For the text-containing cell, return its midpoint in [x, y] coordinate format. 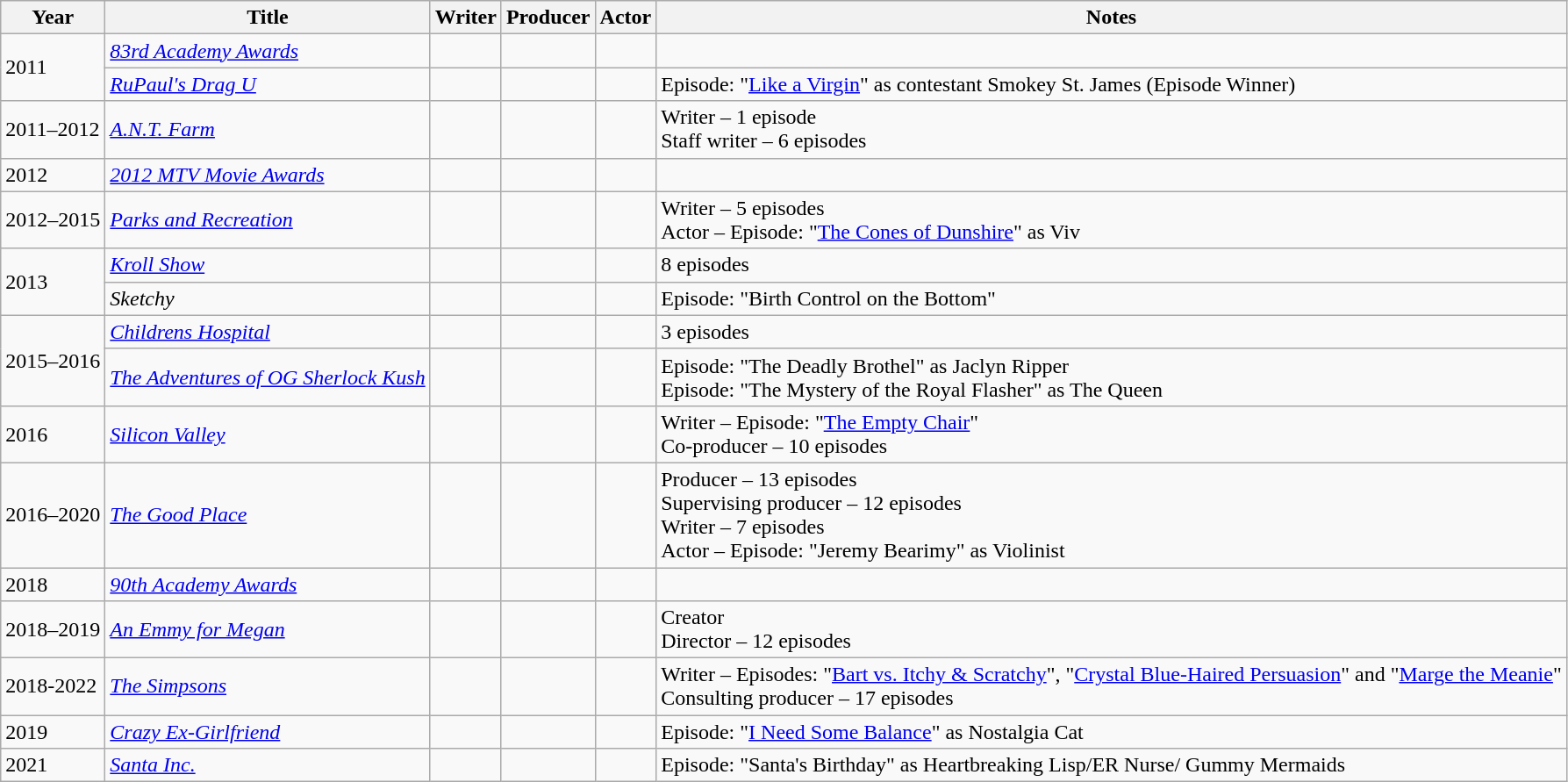
Actor [626, 18]
Episode: "I Need Some Balance" as Nostalgia Cat [1112, 732]
Episode: "The Deadly Brothel" as Jaclyn RipperEpisode: "The Mystery of the Royal Flasher" as The Queen [1112, 377]
2016–2020 [53, 514]
Writer [465, 18]
An Emmy for Megan [268, 630]
Year [53, 18]
2018-2022 [53, 686]
Silicon Valley [268, 434]
2013 [53, 282]
90th Academy Awards [268, 584]
2021 [53, 765]
Episode: "Like a Virgin" as contestant Smokey St. James (Episode Winner) [1112, 84]
2011–2012 [53, 130]
Writer – Episode: "The Empty Chair"Co-producer – 10 episodes [1112, 434]
2011 [53, 68]
RuPaul's Drag U [268, 84]
The Good Place [268, 514]
2015–2016 [53, 360]
8 episodes [1112, 265]
Writer – 5 episodesActor – Episode: "The Cones of Dunshire" as Viv [1112, 219]
Parks and Recreation [268, 219]
Writer – Episodes: "Bart vs. Itchy & Scratchy", "Crystal Blue-Haired Persuasion" and "Marge the Meanie"Consulting producer – 17 episodes [1112, 686]
Santa Inc. [268, 765]
Childrens Hospital [268, 332]
Producer – 13 episodesSupervising producer – 12 episodesWriter – 7 episodesActor – Episode: "Jeremy Bearimy" as Violinist [1112, 514]
Title [268, 18]
2012–2015 [53, 219]
Producer [548, 18]
2019 [53, 732]
Episode: "Birth Control on the Bottom" [1112, 298]
Writer – 1 episodeStaff writer – 6 episodes [1112, 130]
The Simpsons [268, 686]
Sketchy [268, 298]
A.N.T. Farm [268, 130]
The Adventures of OG Sherlock Kush [268, 377]
2016 [53, 434]
2012 [53, 175]
Notes [1112, 18]
Kroll Show [268, 265]
83rd Academy Awards [268, 51]
2018 [53, 584]
3 episodes [1112, 332]
2012 MTV Movie Awards [268, 175]
CreatorDirector – 12 episodes [1112, 630]
2018–2019 [53, 630]
Crazy Ex-Girlfriend [268, 732]
Episode: "Santa's Birthday" as Heartbreaking Lisp/ER Nurse/ Gummy Mermaids [1112, 765]
